Scan for the cell matching the given text and deliver its (x, y) coordinate at center. 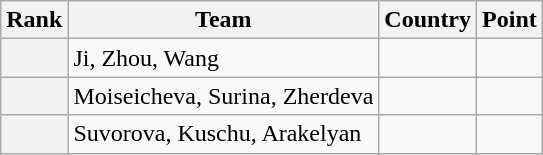
Team (224, 20)
Rank (34, 20)
Moiseicheva, Surina, Zherdeva (224, 96)
Suvorova, Kuschu, Arakelyan (224, 134)
Ji, Zhou, Wang (224, 58)
Country (428, 20)
Point (510, 20)
